For the text-containing cell, return its midpoint in (X, Y) coordinate format. 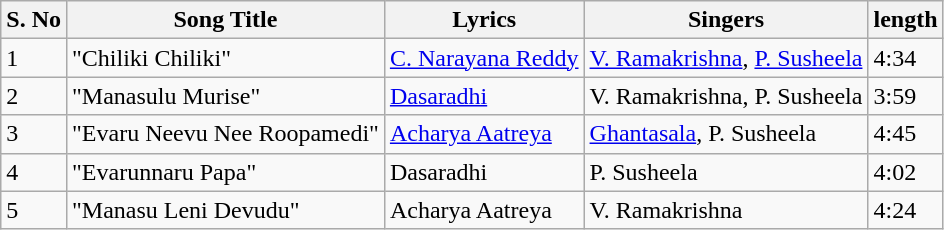
P. Susheela (726, 172)
Ghantasala, P. Susheela (726, 134)
C. Narayana Reddy (484, 58)
4:02 (906, 172)
V. Ramakrishna (726, 210)
4:34 (906, 58)
"Evaru Neevu Nee Roopamedi" (225, 134)
Lyrics (484, 20)
2 (34, 96)
Singers (726, 20)
4 (34, 172)
"Manasu Leni Devudu" (225, 210)
1 (34, 58)
3 (34, 134)
5 (34, 210)
3:59 (906, 96)
Song Title (225, 20)
"Evarunnaru Papa" (225, 172)
"Chiliki Chiliki" (225, 58)
"Manasulu Murise" (225, 96)
4:45 (906, 134)
length (906, 20)
4:24 (906, 210)
S. No (34, 20)
